Extract the [x, y] coordinate from the center of the cell holding the provided text.  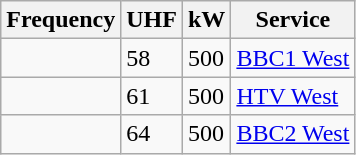
HTV West [293, 96]
Frequency [61, 20]
64 [152, 134]
Service [293, 20]
BBC1 West [293, 58]
58 [152, 58]
kW [206, 20]
UHF [152, 20]
61 [152, 96]
BBC2 West [293, 134]
